Determine the (X, Y) coordinate at the center of the cell enclosing the given text.  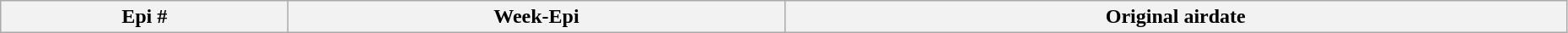
Original airdate (1176, 17)
Epi # (145, 17)
Week-Epi (536, 17)
